Pinpoint the cell where the given text exists, returning its (x, y) midpoint coordinate. 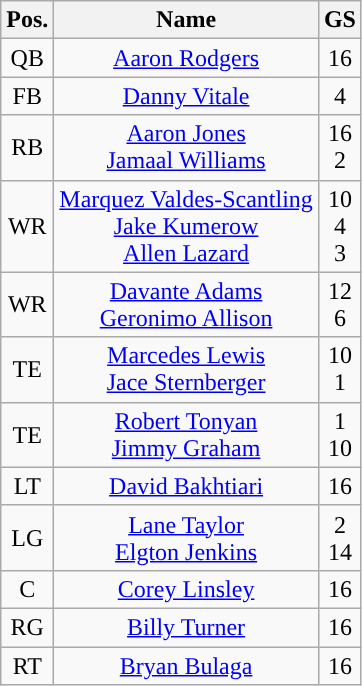
110 (340, 434)
RB (28, 148)
GS (340, 20)
QB (28, 58)
LG (28, 538)
101 (340, 370)
Bryan Bulaga (186, 665)
LT (28, 486)
126 (340, 304)
1043 (340, 226)
David Bakhtiari (186, 486)
Aaron JonesJamaal Williams (186, 148)
Aaron Rodgers (186, 58)
Robert TonyanJimmy Graham (186, 434)
C (28, 589)
RT (28, 665)
RG (28, 627)
FB (28, 96)
162 (340, 148)
Billy Turner (186, 627)
Davante AdamsGeronimo Allison (186, 304)
4 (340, 96)
214 (340, 538)
Name (186, 20)
Pos. (28, 20)
Marquez Valdes-ScantlingJake KumerowAllen Lazard (186, 226)
Corey Linsley (186, 589)
Lane TaylorElgton Jenkins (186, 538)
Danny Vitale (186, 96)
Marcedes LewisJace Sternberger (186, 370)
